Pinpoint the cell where the given text exists, returning its [X, Y] midpoint coordinate. 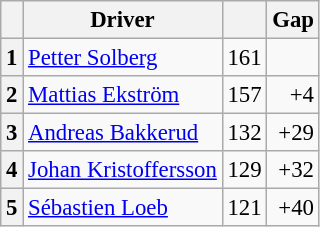
+29 [293, 133]
129 [244, 170]
+32 [293, 170]
Petter Solberg [122, 58]
157 [244, 95]
Driver [122, 20]
+4 [293, 95]
Johan Kristoffersson [122, 170]
Andreas Bakkerud [122, 133]
132 [244, 133]
121 [244, 208]
Mattias Ekström [122, 95]
Sébastien Loeb [122, 208]
4 [12, 170]
2 [12, 95]
+40 [293, 208]
161 [244, 58]
5 [12, 208]
Gap [293, 20]
1 [12, 58]
3 [12, 133]
